From the cell containing the given text, extract its center point as (x, y) coordinate. 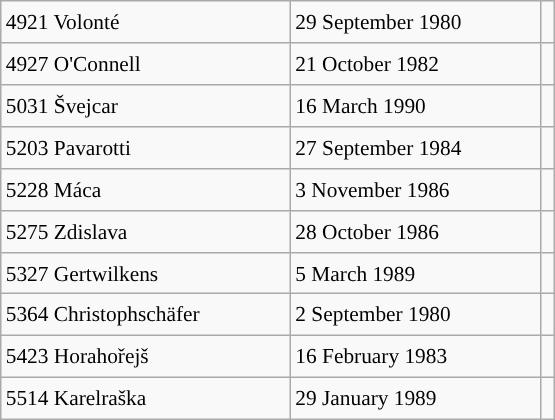
4927 O'Connell (146, 64)
5275 Zdislava (146, 231)
4921 Volonté (146, 22)
5 March 1989 (415, 273)
5514 Karelraška (146, 399)
21 October 1982 (415, 64)
3 November 1986 (415, 189)
2 September 1980 (415, 315)
5203 Pavarotti (146, 148)
16 February 1983 (415, 357)
29 September 1980 (415, 22)
27 September 1984 (415, 148)
5228 Máca (146, 189)
16 March 1990 (415, 106)
5423 Horahořejš (146, 357)
5327 Gertwilkens (146, 273)
5364 Christophschäfer (146, 315)
29 January 1989 (415, 399)
28 October 1986 (415, 231)
5031 Švejcar (146, 106)
